Identify which cell holds the provided text, then report its (x, y) central coordinate. 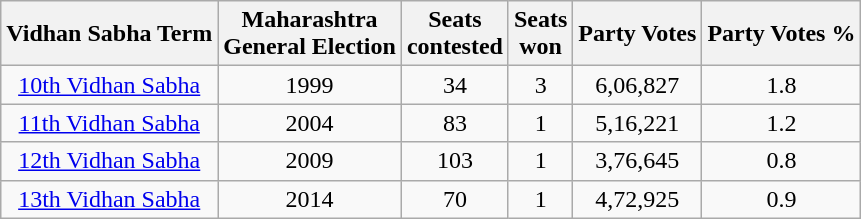
0.9 (782, 199)
3 (540, 85)
10th Vidhan Sabha (110, 85)
Vidhan Sabha Term (110, 34)
Party Votes (638, 34)
Party Votes % (782, 34)
1.2 (782, 123)
2009 (310, 161)
2014 (310, 199)
0.8 (782, 161)
2004 (310, 123)
103 (454, 161)
Seatswon (540, 34)
70 (454, 199)
1999 (310, 85)
12th Vidhan Sabha (110, 161)
13th Vidhan Sabha (110, 199)
83 (454, 123)
5,16,221 (638, 123)
11th Vidhan Sabha (110, 123)
1.8 (782, 85)
4,72,925 (638, 199)
MaharashtraGeneral Election (310, 34)
6,06,827 (638, 85)
34 (454, 85)
3,76,645 (638, 161)
Seatscontested (454, 34)
